Detect which cell encompasses the target text, then output its (x, y) center coordinate. 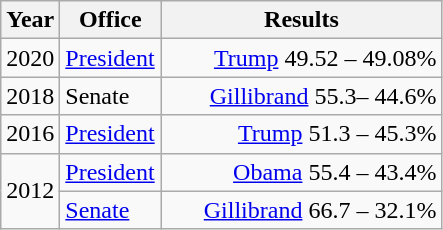
Trump 49.52 – 49.08% (302, 58)
Office (110, 20)
Obama 55.4 – 43.4% (302, 172)
Gillibrand 55.3– 44.6% (302, 96)
2020 (30, 58)
2016 (30, 134)
Gillibrand 66.7 – 32.1% (302, 210)
Year (30, 20)
Results (302, 20)
2018 (30, 96)
Trump 51.3 – 45.3% (302, 134)
2012 (30, 191)
